Provide the [X, Y] coordinate of the cell's center where the given text is located.  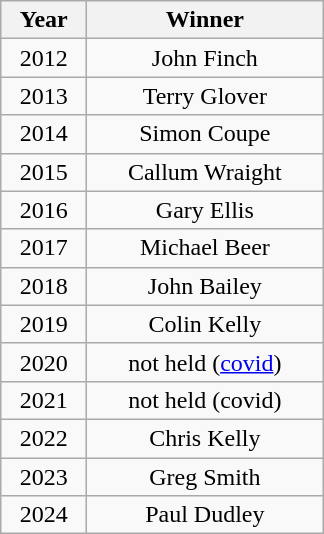
2023 [44, 477]
2013 [44, 96]
2024 [44, 515]
John Bailey [205, 286]
2014 [44, 134]
John Finch [205, 58]
Chris Kelly [205, 438]
2012 [44, 58]
Simon Coupe [205, 134]
2016 [44, 210]
2015 [44, 172]
Gary Ellis [205, 210]
Paul Dudley [205, 515]
Michael Beer [205, 248]
Greg Smith [205, 477]
2021 [44, 400]
Year [44, 20]
2017 [44, 248]
2022 [44, 438]
Winner [205, 20]
Callum Wraight [205, 172]
Colin Kelly [205, 324]
2018 [44, 286]
2020 [44, 362]
2019 [44, 324]
Terry Glover [205, 96]
